Locate the cell with the specified text and output its [x, y] center coordinate. 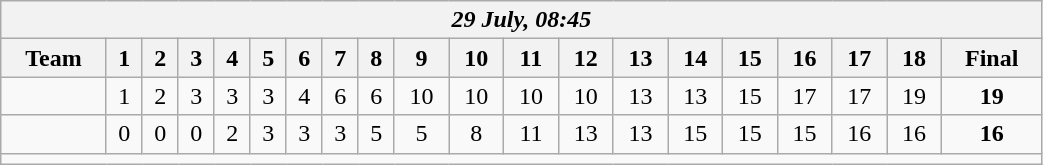
9 [422, 58]
14 [696, 58]
Team [54, 58]
29 July, 08:45 [522, 20]
18 [914, 58]
Final [992, 58]
12 [586, 58]
7 [340, 58]
